Scan for the cell matching the given text and deliver its [X, Y] coordinate at center. 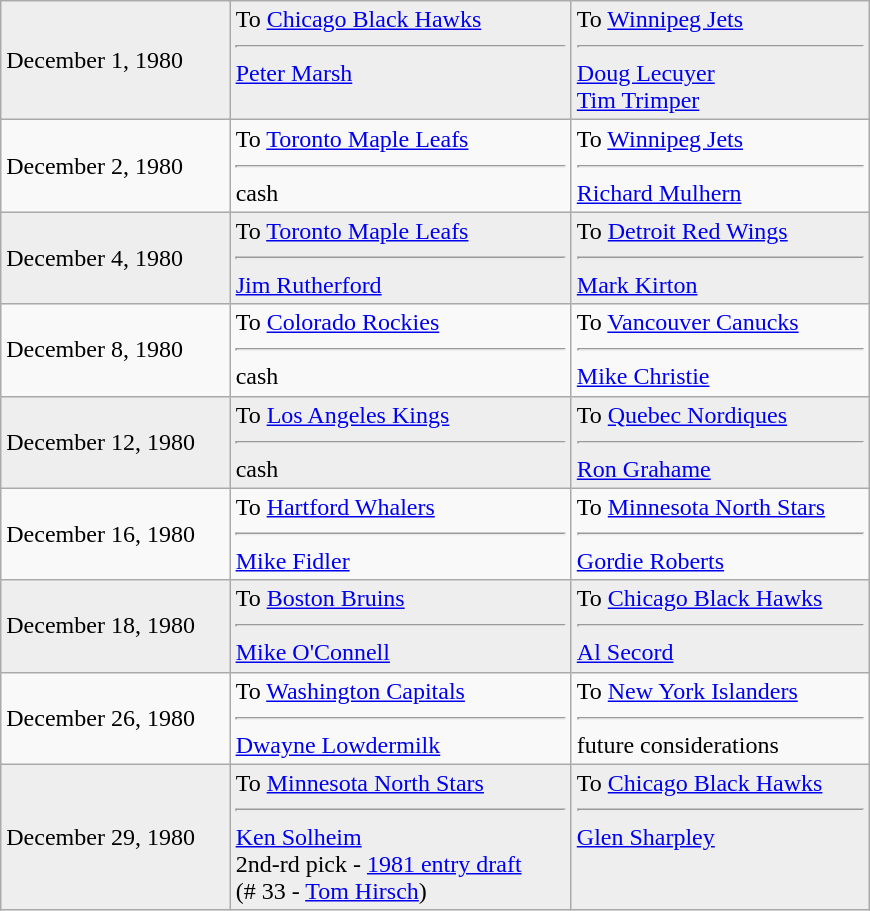
To Washington CapitalsDwayne Lowdermilk [400, 718]
December 2, 1980 [116, 166]
To Chicago Black HawksAl Secord [720, 626]
To Detroit Red WingsMark Kirton [720, 258]
December 29, 1980 [116, 837]
To Chicago Black HawksPeter Marsh [400, 60]
To Minnesota North StarsKen Solheim2nd-rd pick - 1981 entry draft(# 33 - Tom Hirsch) [400, 837]
To Toronto Maple LeafsJim Rutherford [400, 258]
To Colorado Rockiescash [400, 350]
To Los Angeles Kingscash [400, 442]
December 26, 1980 [116, 718]
To Quebec NordiquesRon Grahame [720, 442]
December 12, 1980 [116, 442]
December 8, 1980 [116, 350]
To Winnipeg JetsRichard Mulhern [720, 166]
To Chicago Black HawksGlen Sharpley [720, 837]
To Vancouver CanucksMike Christie [720, 350]
December 1, 1980 [116, 60]
To Boston BruinsMike O'Connell [400, 626]
To Winnipeg JetsDoug LecuyerTim Trimper [720, 60]
To New York Islandersfuture considerations [720, 718]
December 16, 1980 [116, 534]
To Hartford WhalersMike Fidler [400, 534]
December 4, 1980 [116, 258]
December 18, 1980 [116, 626]
To Toronto Maple Leafscash [400, 166]
To Minnesota North StarsGordie Roberts [720, 534]
